Scan for the cell matching the given text and deliver its [X, Y] coordinate at center. 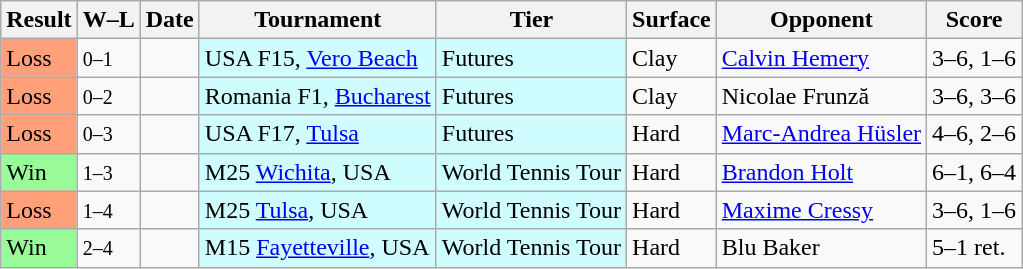
Brandon Holt [821, 172]
Tournament [318, 20]
5–1 ret. [974, 248]
Surface [672, 20]
Date [170, 20]
M25 Wichita, USA [318, 172]
Result [39, 20]
1–4 [108, 210]
3–6, 3–6 [974, 96]
1–3 [108, 172]
Score [974, 20]
Calvin Hemery [821, 58]
4–6, 2–6 [974, 134]
Nicolae Frunză [821, 96]
0–3 [108, 134]
W–L [108, 20]
USA F17, Tulsa [318, 134]
M15 Fayetteville, USA [318, 248]
USA F15, Vero Beach [318, 58]
Tier [531, 20]
0–1 [108, 58]
Marc-Andrea Hüsler [821, 134]
Maxime Cressy [821, 210]
0–2 [108, 96]
2–4 [108, 248]
6–1, 6–4 [974, 172]
Blu Baker [821, 248]
Opponent [821, 20]
M25 Tulsa, USA [318, 210]
Romania F1, Bucharest [318, 96]
